From the cell containing the given text, extract its center point as (x, y) coordinate. 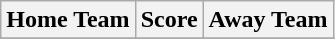
Score (169, 20)
Away Team (268, 20)
Home Team (68, 20)
